Identify which cell holds the provided text, then report its [x, y] central coordinate. 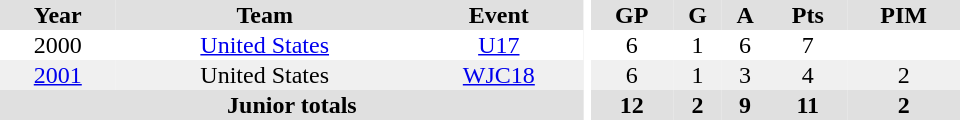
7 [808, 45]
3 [745, 75]
12 [632, 105]
A [745, 15]
Team [265, 15]
Event [499, 15]
2001 [58, 75]
Pts [808, 15]
U17 [499, 45]
PIM [904, 15]
Junior totals [292, 105]
4 [808, 75]
Year [58, 15]
GP [632, 15]
2000 [58, 45]
11 [808, 105]
WJC18 [499, 75]
9 [745, 105]
G [698, 15]
